Locate the cell with the specified text and output its (x, y) center coordinate. 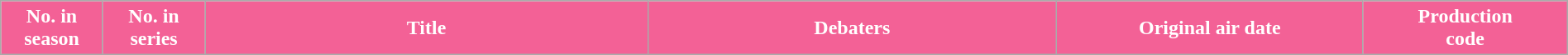
No. inseason (52, 28)
Productioncode (1465, 28)
Title (427, 28)
Debaters (852, 28)
No. inseries (154, 28)
Original air date (1209, 28)
